Identify which cell holds the provided text, then report its (X, Y) central coordinate. 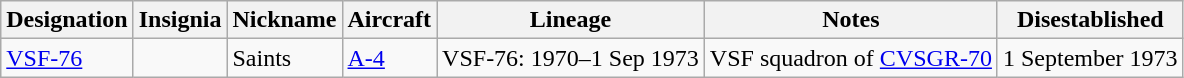
VSF squadron of CVSGR-70 (850, 58)
VSF-76: 1970–1 Sep 1973 (571, 58)
Lineage (571, 20)
Saints (284, 58)
Nickname (284, 20)
A-4 (390, 58)
Insignia (180, 20)
VSF-76 (67, 58)
1 September 1973 (1090, 58)
Aircraft (390, 20)
Designation (67, 20)
Disestablished (1090, 20)
Notes (850, 20)
